Locate the cell with the specified text and output its (x, y) center coordinate. 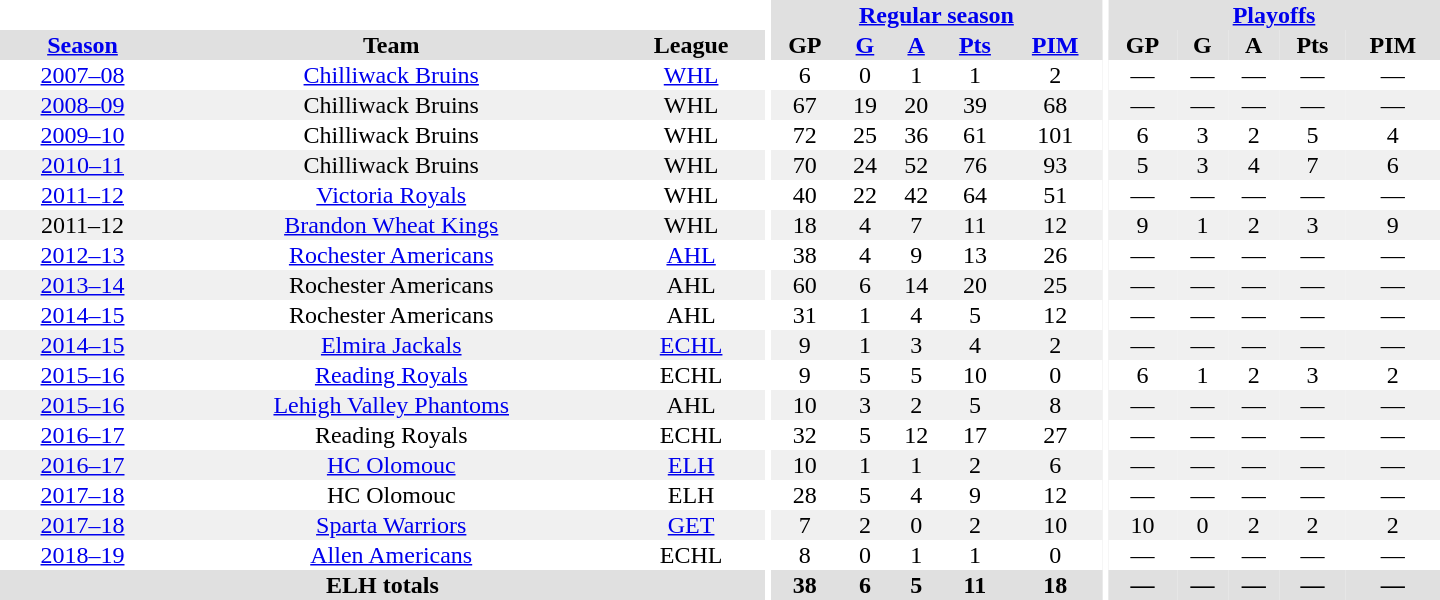
Lehigh Valley Phantoms (391, 405)
2009–10 (82, 135)
39 (975, 105)
36 (916, 135)
Sparta Warriors (391, 525)
Team (391, 45)
72 (804, 135)
76 (975, 165)
26 (1055, 255)
28 (804, 495)
Allen Americans (391, 555)
93 (1055, 165)
42 (916, 195)
2012–13 (82, 255)
Brandon Wheat Kings (391, 225)
ELH totals (382, 585)
14 (916, 285)
31 (804, 315)
2007–08 (82, 75)
2018–19 (82, 555)
60 (804, 285)
40 (804, 195)
68 (1055, 105)
17 (975, 435)
Elmira Jackals (391, 345)
32 (804, 435)
League (690, 45)
70 (804, 165)
13 (975, 255)
52 (916, 165)
2010–11 (82, 165)
GET (690, 525)
101 (1055, 135)
2013–14 (82, 285)
Playoffs (1274, 15)
2008–09 (82, 105)
61 (975, 135)
Victoria Royals (391, 195)
27 (1055, 435)
67 (804, 105)
Season (82, 45)
64 (975, 195)
Regular season (936, 15)
51 (1055, 195)
24 (864, 165)
22 (864, 195)
19 (864, 105)
